Capture the cell that displays the provided text and extract its [X, Y] central coordinate. 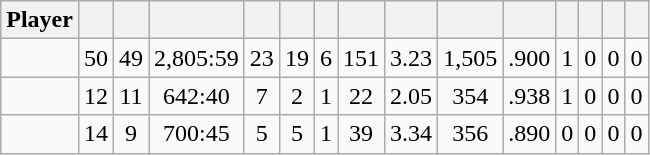
642:40 [197, 96]
Player [40, 20]
11 [132, 96]
.890 [530, 134]
19 [296, 58]
14 [96, 134]
49 [132, 58]
354 [470, 96]
7 [262, 96]
2.05 [412, 96]
6 [326, 58]
.938 [530, 96]
3.23 [412, 58]
22 [362, 96]
151 [362, 58]
356 [470, 134]
2,805:59 [197, 58]
.900 [530, 58]
700:45 [197, 134]
23 [262, 58]
9 [132, 134]
1,505 [470, 58]
50 [96, 58]
2 [296, 96]
39 [362, 134]
3.34 [412, 134]
12 [96, 96]
